Return the (x, y) coordinate for the center point of the cell that contains the specified text.  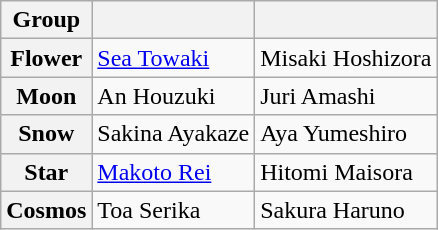
Sakina Ayakaze (174, 134)
An Houzuki (174, 96)
Flower (46, 58)
Juri Amashi (346, 96)
Sakura Haruno (346, 210)
Star (46, 172)
Cosmos (46, 210)
Moon (46, 96)
Toa Serika (174, 210)
Makoto Rei (174, 172)
Aya Yumeshiro (346, 134)
Sea Towaki (174, 58)
Group (46, 20)
Misaki Hoshizora (346, 58)
Hitomi Maisora (346, 172)
Snow (46, 134)
